Detect which cell encompasses the target text, then output its (X, Y) center coordinate. 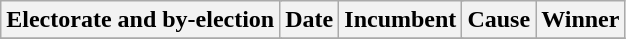
Date (310, 20)
Electorate and by-election (140, 20)
Winner (580, 20)
Incumbent (400, 20)
Cause (499, 20)
